Provide the [X, Y] coordinate of the cell's center where the given text is located.  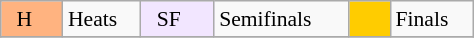
H [32, 19]
SF [178, 19]
Finals [432, 19]
Heats [102, 19]
Semifinals [282, 19]
